Return the [X, Y] coordinate for the center point of the cell that contains the specified text.  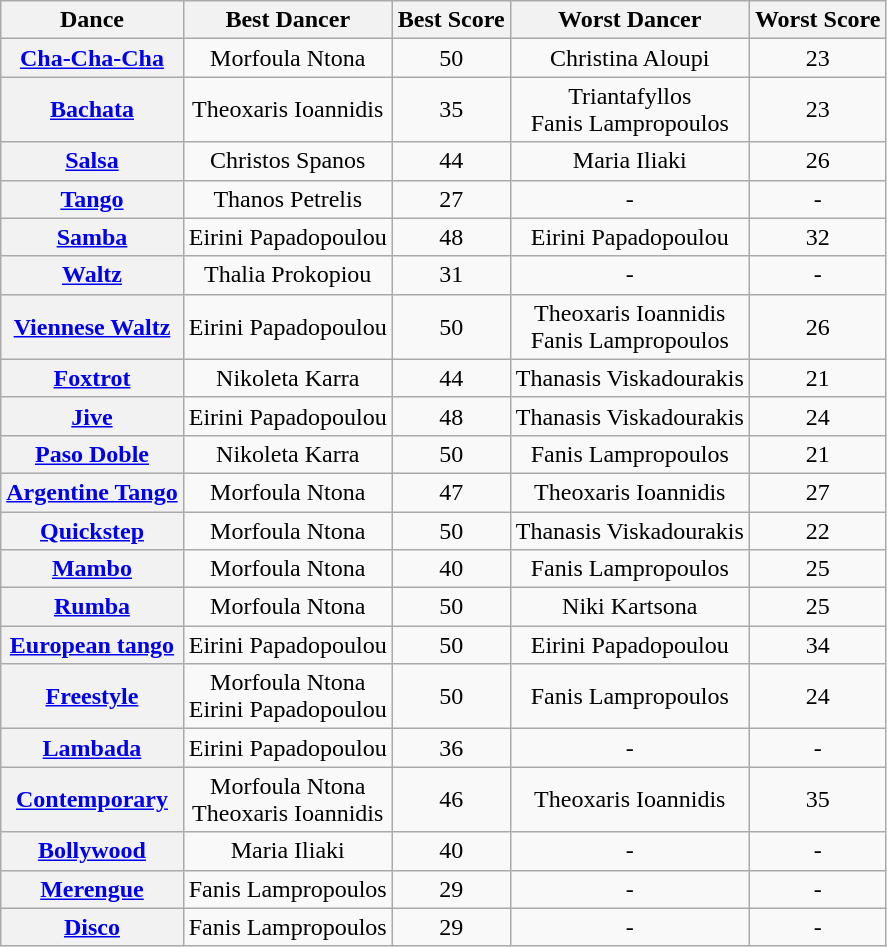
Best Score [451, 20]
Quickstep [92, 531]
Theoxaris IoannidisFanis Lampropoulos [630, 326]
34 [818, 645]
Morfoula NtonaTheoxaris Ioannidis [288, 800]
Disco [92, 927]
Paso Doble [92, 454]
Niki Kartsona [630, 607]
Contemporary [92, 800]
TriantafyllosFanis Lampropoulos [630, 110]
Morfoula NtonaEirini Papadopoulou [288, 696]
Thanos Petrelis [288, 199]
Mambo [92, 569]
Christina Aloupi [630, 58]
47 [451, 492]
Argentine Tango [92, 492]
31 [451, 275]
Foxtrot [92, 378]
Salsa [92, 161]
32 [818, 237]
Tango [92, 199]
Worst Score [818, 20]
Jive [92, 416]
Bollywood [92, 851]
Worst Dancer [630, 20]
Viennese Waltz [92, 326]
Merengue [92, 889]
36 [451, 748]
Christos Spanos [288, 161]
Waltz [92, 275]
European tango [92, 645]
Samba [92, 237]
Rumba [92, 607]
46 [451, 800]
22 [818, 531]
Best Dancer [288, 20]
Dance [92, 20]
Bachata [92, 110]
Freestyle [92, 696]
Thalia Prokopiou [288, 275]
Lambada [92, 748]
Cha-Cha-Cha [92, 58]
